Scan for the cell matching the given text and deliver its [X, Y] coordinate at center. 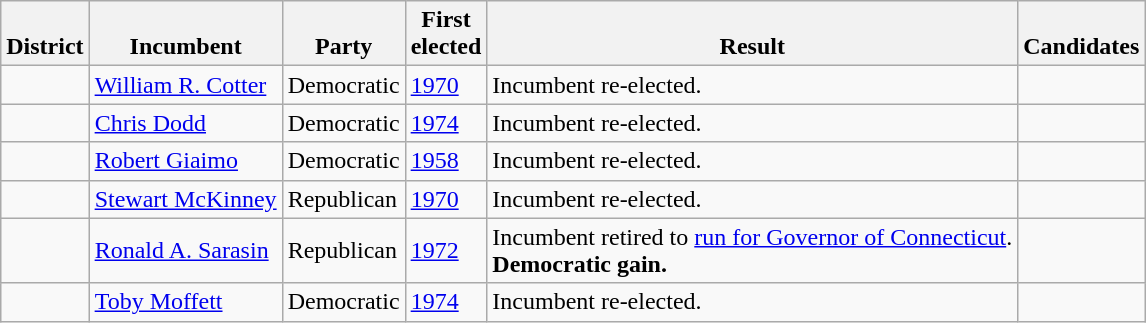
Firstelected [446, 34]
1972 [446, 250]
District [45, 34]
Robert Giaimo [186, 161]
Party [344, 34]
Incumbent retired to run for Governor of Connecticut.Democratic gain. [752, 250]
1958 [446, 161]
William R. Cotter [186, 85]
Incumbent [186, 34]
Candidates [1082, 34]
Toby Moffett [186, 302]
Stewart McKinney [186, 199]
Result [752, 34]
Chris Dodd [186, 123]
Ronald A. Sarasin [186, 250]
